Determine the [x, y] coordinate at the center of the cell enclosing the given text.  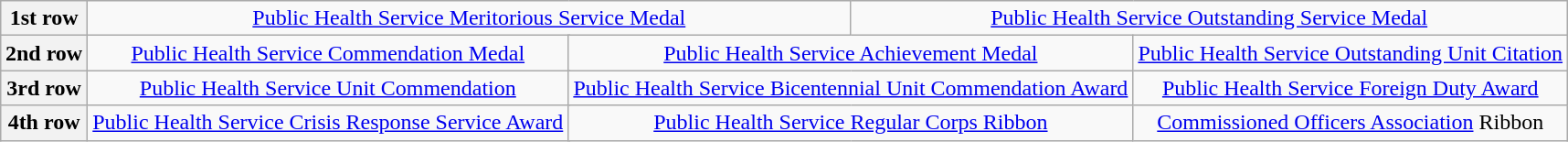
Public Health Service Bicentennial Unit Commendation Award [851, 88]
Public Health Service Unit Commendation [328, 88]
Public Health Service Crisis Response Service Award [328, 123]
2nd row [44, 53]
3rd row [44, 88]
1st row [44, 18]
Public Health Service Outstanding Service Medal [1210, 18]
Public Health Service Outstanding Unit Citation [1351, 53]
Public Health Service Regular Corps Ribbon [851, 123]
Public Health Service Foreign Duty Award [1351, 88]
Commissioned Officers Association Ribbon [1351, 123]
Public Health Service Achievement Medal [851, 53]
Public Health Service Meritorious Service Medal [470, 18]
Public Health Service Commendation Medal [328, 53]
4th row [44, 123]
